Capture the cell that displays the provided text and extract its (X, Y) central coordinate. 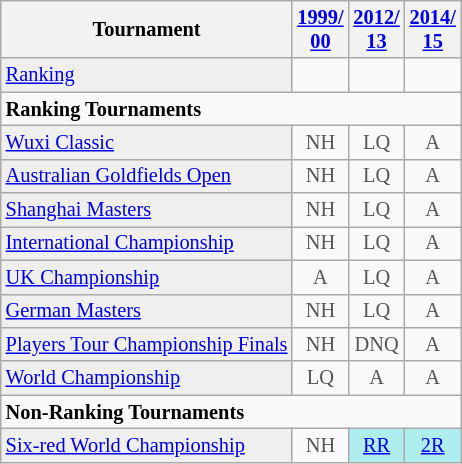
2R (433, 445)
German Masters (147, 311)
World Championship (147, 378)
DNQ (376, 344)
Tournament (147, 29)
1999/00 (320, 29)
2012/13 (376, 29)
Ranking (147, 75)
2014/15 (433, 29)
Shanghai Masters (147, 210)
Ranking Tournaments (231, 109)
Wuxi Classic (147, 142)
Non-Ranking Tournaments (231, 412)
Six-red World Championship (147, 445)
Players Tour Championship Finals (147, 344)
Australian Goldfields Open (147, 176)
International Championship (147, 243)
RR (376, 445)
UK Championship (147, 277)
